Capture the cell that displays the provided text and extract its [x, y] central coordinate. 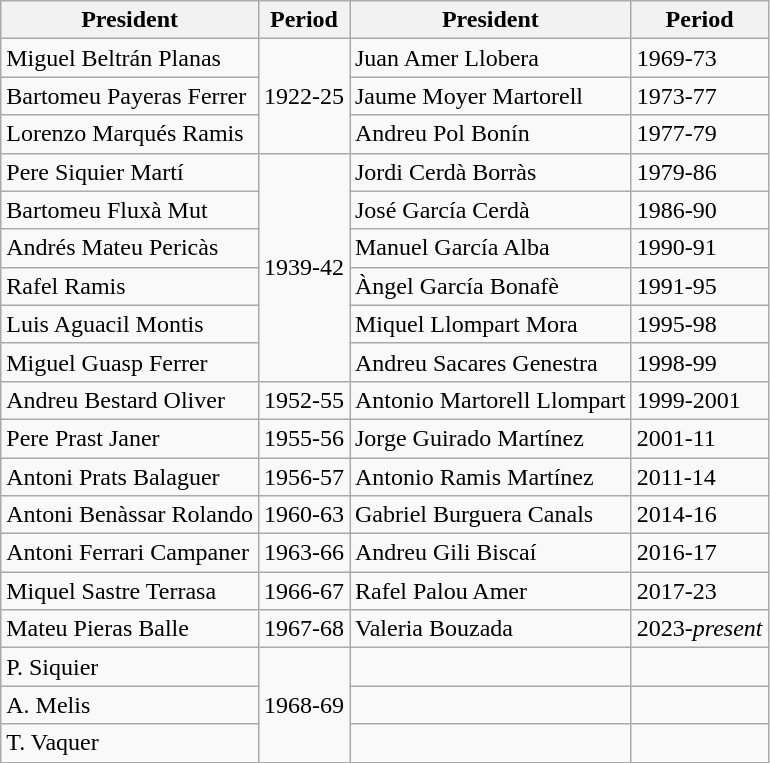
1990-91 [700, 248]
1977-79 [700, 134]
2016-17 [700, 553]
Bartomeu Payeras Ferrer [130, 96]
Andrés Mateu Pericàs [130, 248]
Antonio Ramis Martínez [491, 477]
1963-66 [304, 553]
Pere Prast Janer [130, 438]
Miguel Beltrán Planas [130, 58]
1986-90 [700, 210]
Pere Siquier Martí [130, 172]
1991-95 [700, 286]
Jorge Guirado Martínez [491, 438]
Mateu Pieras Balle [130, 629]
Rafel Ramis [130, 286]
Andreu Sacares Genestra [491, 362]
Miquel Sastre Terrasa [130, 591]
Antoni Prats Balaguer [130, 477]
Gabriel Burguera Canals [491, 515]
1956-57 [304, 477]
José García Cerdà [491, 210]
1960-63 [304, 515]
1966-67 [304, 591]
Juan Amer Llobera [491, 58]
Andreu Bestard Oliver [130, 400]
1973-77 [700, 96]
Bartomeu Fluxà Mut [130, 210]
2017-23 [700, 591]
1968-69 [304, 705]
1922-25 [304, 96]
Jaume Moyer Martorell [491, 96]
2014-16 [700, 515]
2001-11 [700, 438]
T. Vaquer [130, 743]
1955-56 [304, 438]
Lorenzo Marqués Ramis [130, 134]
1979-86 [700, 172]
1939-42 [304, 267]
A. Melis [130, 705]
Jordi Cerdà Borràs [491, 172]
Rafel Palou Amer [491, 591]
1967-68 [304, 629]
Miquel Llompart Mora [491, 324]
Valeria Bouzada [491, 629]
Miguel Guasp Ferrer [130, 362]
1952-55 [304, 400]
Luis Aguacil Montis [130, 324]
1969-73 [700, 58]
Àngel García Bonafè [491, 286]
Andreu Pol Bonín [491, 134]
Andreu Gili Biscaí [491, 553]
Antoni Benàssar Rolando [130, 515]
1995-98 [700, 324]
1999-2001 [700, 400]
P. Siquier [130, 667]
2023-present [700, 629]
Manuel García Alba [491, 248]
1998-99 [700, 362]
Antoni Ferrari Campaner [130, 553]
2011-14 [700, 477]
Antonio Martorell Llompart [491, 400]
